Pinpoint the cell where the given text exists, returning its (X, Y) midpoint coordinate. 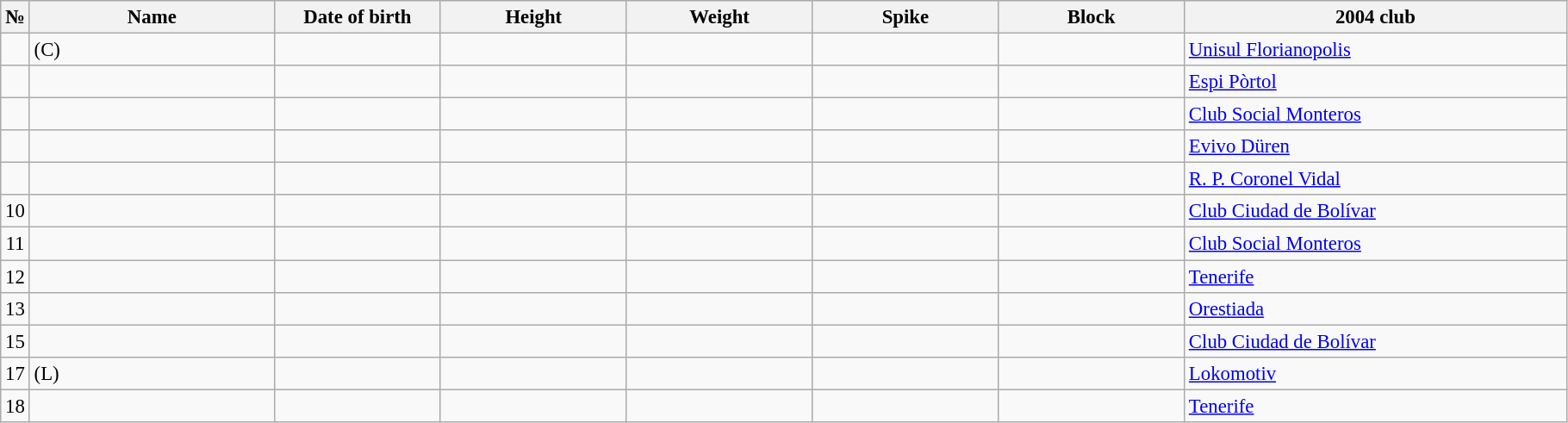
12 (16, 277)
Evivo Düren (1376, 146)
10 (16, 211)
Espi Pòrtol (1376, 82)
R. P. Coronel Vidal (1376, 179)
15 (16, 341)
18 (16, 406)
Date of birth (357, 17)
Orestiada (1376, 308)
Unisul Florianopolis (1376, 50)
11 (16, 244)
Height (533, 17)
Spike (905, 17)
(C) (152, 50)
17 (16, 373)
2004 club (1376, 17)
Weight (719, 17)
13 (16, 308)
Block (1092, 17)
№ (16, 17)
(L) (152, 373)
Name (152, 17)
Lokomotiv (1376, 373)
